Scan for the cell matching the given text and deliver its (x, y) coordinate at center. 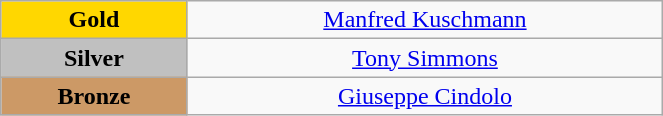
Giuseppe Cindolo (425, 96)
Gold (94, 20)
Silver (94, 58)
Manfred Kuschmann (425, 20)
Bronze (94, 96)
Tony Simmons (425, 58)
